Locate the cell with the specified text and output its [x, y] center coordinate. 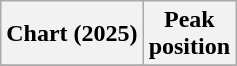
Peakposition [189, 34]
Chart (2025) [72, 34]
